Capture the cell that displays the provided text and extract its [X, Y] central coordinate. 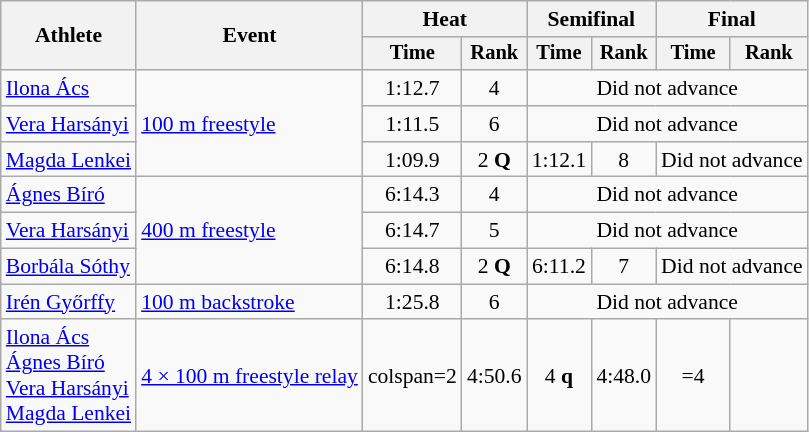
Event [250, 36]
1:25.8 [412, 302]
5 [494, 231]
1:12.1 [560, 160]
8 [624, 160]
=4 [693, 376]
100 m freestyle [250, 124]
6:14.8 [412, 267]
6:14.3 [412, 195]
1:11.5 [412, 124]
Athlete [68, 36]
Heat [445, 19]
Semifinal [592, 19]
Irén Győrffy [68, 302]
1:12.7 [412, 88]
6:14.7 [412, 231]
Ilona ÁcsÁgnes BíróVera HarsányiMagda Lenkei [68, 376]
1:09.9 [412, 160]
4:50.6 [494, 376]
4 × 100 m freestyle relay [250, 376]
colspan=2 [412, 376]
Final [732, 19]
6:11.2 [560, 267]
4:48.0 [624, 376]
7 [624, 267]
Borbála Sóthy [68, 267]
4 q [560, 376]
Magda Lenkei [68, 160]
400 m freestyle [250, 230]
Ilona Ács [68, 88]
100 m backstroke [250, 302]
Ágnes Bíró [68, 195]
